Identify which cell holds the provided text, then report its (X, Y) central coordinate. 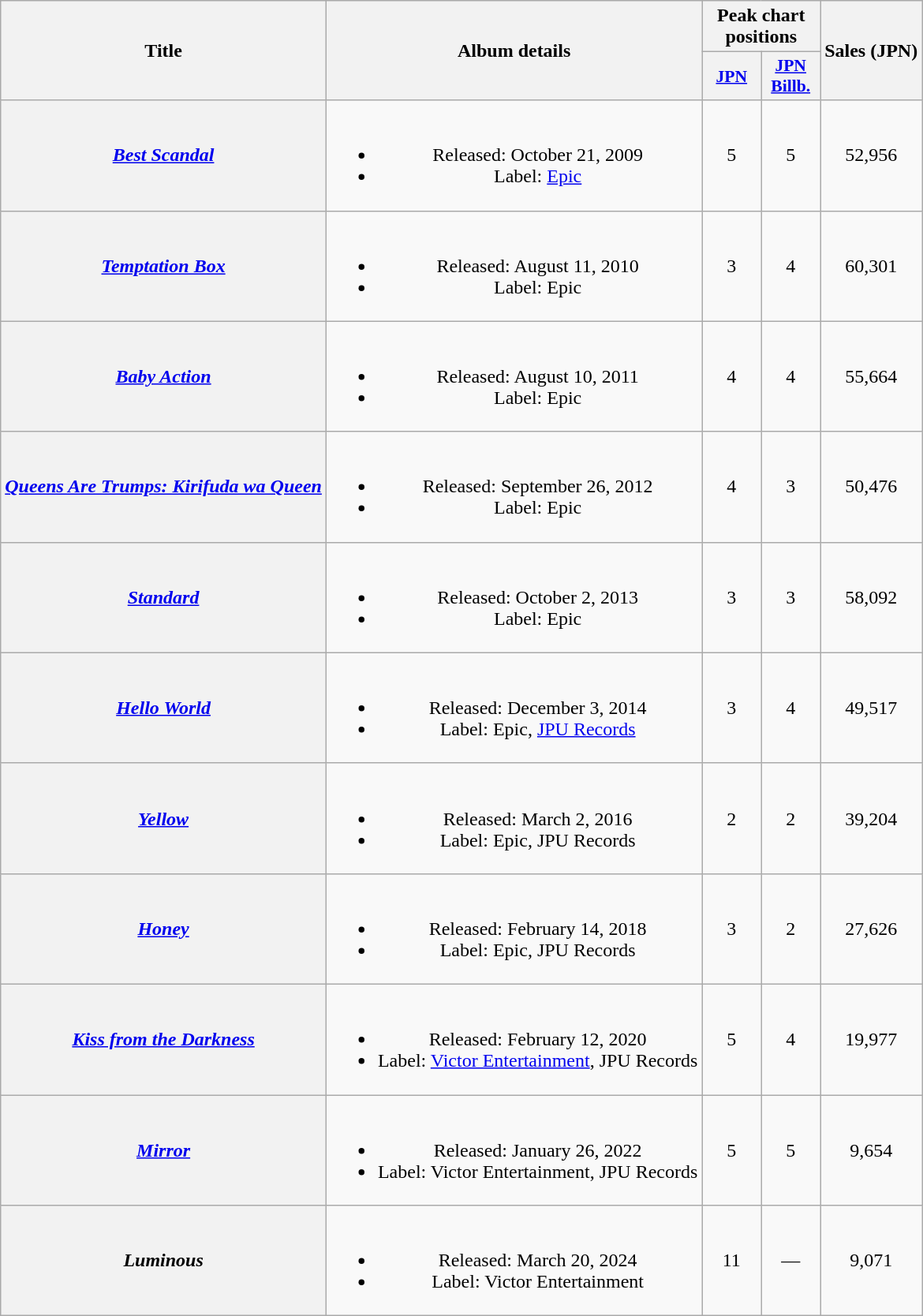
Luminous (164, 1261)
Hello World (164, 708)
Released: March 20, 2024Label: Victor Entertainment (514, 1261)
Peak chart positions (761, 27)
JPN Billb. (790, 76)
Mirror (164, 1150)
52,956 (871, 155)
Sales (JPN) (871, 50)
Released: February 14, 2018Label: Epic, JPU Records (514, 929)
9,071 (871, 1261)
55,664 (871, 376)
Kiss from the Darkness (164, 1039)
Released: March 2, 2016Label: Epic, JPU Records (514, 818)
Album details (514, 50)
Standard (164, 597)
Baby Action (164, 376)
11 (732, 1261)
27,626 (871, 929)
Released: October 2, 2013Label: Epic (514, 597)
Honey (164, 929)
Best Scandal (164, 155)
Yellow (164, 818)
39,204 (871, 818)
9,654 (871, 1150)
Title (164, 50)
58,092 (871, 597)
Released: August 11, 2010Label: Epic (514, 266)
Released: October 21, 2009Label: Epic (514, 155)
Released: January 26, 2022Label: Victor Entertainment, JPU Records (514, 1150)
19,977 (871, 1039)
49,517 (871, 708)
Released: August 10, 2011Label: Epic (514, 376)
JPN (732, 76)
50,476 (871, 487)
Released: September 26, 2012Label: Epic (514, 487)
Released: December 3, 2014Label: Epic, JPU Records (514, 708)
— (790, 1261)
Temptation Box (164, 266)
60,301 (871, 266)
Released: February 12, 2020Label: Victor Entertainment, JPU Records (514, 1039)
Queens Are Trumps: Kirifuda wa Queen (164, 487)
